Return the [X, Y] coordinate for the center point of the cell that contains the specified text.  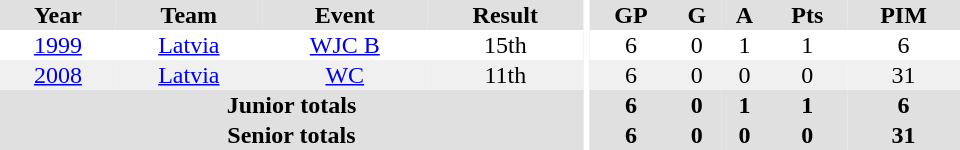
PIM [904, 15]
Year [58, 15]
Event [345, 15]
15th [506, 45]
2008 [58, 75]
A [744, 15]
G [696, 15]
11th [506, 75]
GP [631, 15]
WC [345, 75]
1999 [58, 45]
Result [506, 15]
Senior totals [292, 135]
Junior totals [292, 105]
WJC B [345, 45]
Pts [808, 15]
Team [189, 15]
